Scan for the cell matching the given text and deliver its [x, y] coordinate at center. 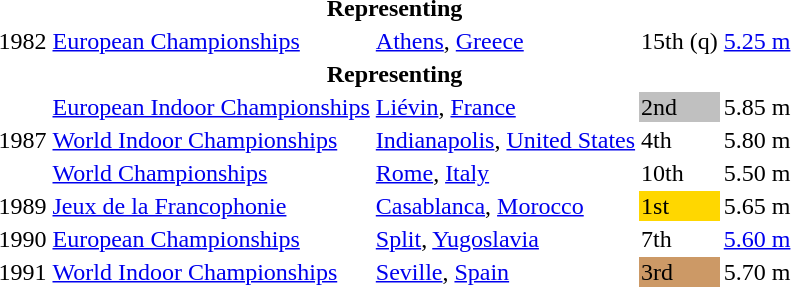
Casablanca, Morocco [505, 206]
Liévin, France [505, 107]
4th [680, 140]
European Indoor Championships [211, 107]
Rome, Italy [505, 173]
Indianapolis, United States [505, 140]
Seville, Spain [505, 272]
World Championships [211, 173]
10th [680, 173]
3rd [680, 272]
2nd [680, 107]
Split, Yugoslavia [505, 239]
7th [680, 239]
Athens, Greece [505, 41]
1st [680, 206]
Jeux de la Francophonie [211, 206]
15th (q) [680, 41]
